Output the (X, Y) coordinate of the center of the cell containing the given text.  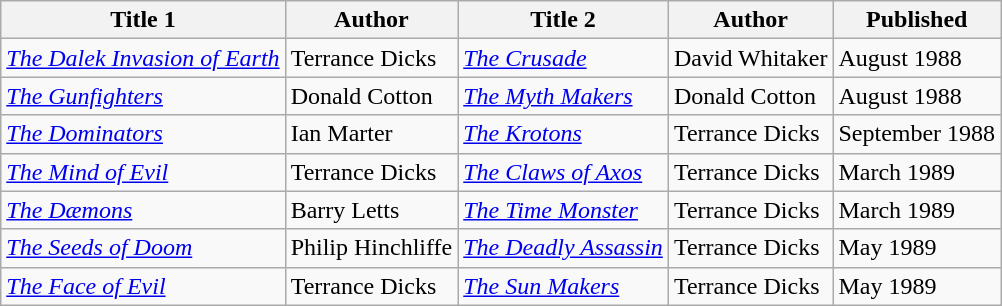
The Dominators (143, 134)
The Claws of Axos (564, 172)
The Myth Makers (564, 96)
Title 2 (564, 20)
Published (917, 20)
The Sun Makers (564, 286)
The Deadly Assassin (564, 248)
The Seeds of Doom (143, 248)
David Whitaker (750, 58)
The Time Monster (564, 210)
The Crusade (564, 58)
September 1988 (917, 134)
Ian Marter (372, 134)
The Dæmons (143, 210)
The Dalek Invasion of Earth (143, 58)
Barry Letts (372, 210)
The Gunfighters (143, 96)
The Mind of Evil (143, 172)
Title 1 (143, 20)
Philip Hinchliffe (372, 248)
The Face of Evil (143, 286)
The Krotons (564, 134)
